Capture the cell that displays the provided text and extract its (X, Y) central coordinate. 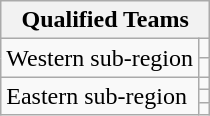
Western sub-region (100, 58)
Eastern sub-region (100, 96)
Qualified Teams (106, 20)
